Determine the (x, y) coordinate at the center of the cell enclosing the given text.  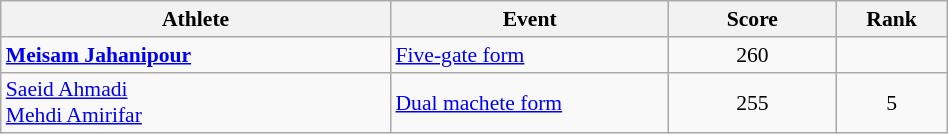
Meisam Jahanipour (196, 55)
5 (892, 102)
255 (752, 102)
Dual machete form (529, 102)
Event (529, 19)
Athlete (196, 19)
260 (752, 55)
Score (752, 19)
Five-gate form (529, 55)
Rank (892, 19)
Saeid AhmadiMehdi Amirifar (196, 102)
